Identify which cell holds the provided text, then report its [x, y] central coordinate. 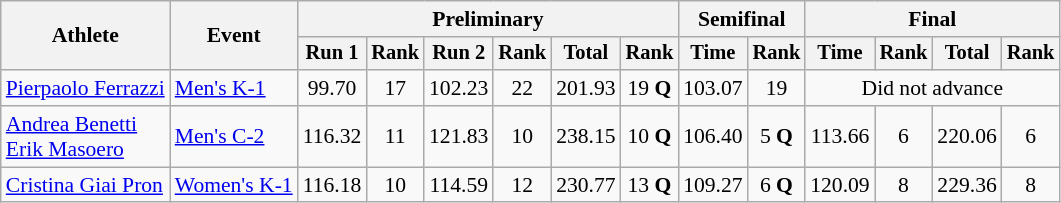
Final [932, 19]
121.83 [458, 136]
116.32 [332, 136]
120.09 [840, 185]
113.66 [840, 136]
Andrea BenettiErik Masoero [86, 136]
12 [522, 185]
229.36 [966, 185]
102.23 [458, 88]
109.27 [712, 185]
201.93 [586, 88]
Preliminary [488, 19]
Semifinal [742, 19]
6 Q [777, 185]
Cristina Giai Pron [86, 185]
Men's K-1 [234, 88]
220.06 [966, 136]
238.15 [586, 136]
19 [777, 88]
116.18 [332, 185]
Men's C-2 [234, 136]
5 Q [777, 136]
Run 2 [458, 54]
Athlete [86, 36]
10 Q [650, 136]
Women's K-1 [234, 185]
103.07 [712, 88]
114.59 [458, 185]
Pierpaolo Ferrazzi [86, 88]
13 Q [650, 185]
22 [522, 88]
Event [234, 36]
106.40 [712, 136]
99.70 [332, 88]
Did not advance [932, 88]
17 [395, 88]
230.77 [586, 185]
11 [395, 136]
19 Q [650, 88]
Run 1 [332, 54]
